For the text-containing cell, return its midpoint in (x, y) coordinate format. 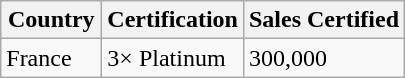
3× Platinum (173, 58)
Sales Certified (324, 20)
France (52, 58)
Country (52, 20)
Certification (173, 20)
300,000 (324, 58)
